Pinpoint the cell where the given text exists, returning its [X, Y] midpoint coordinate. 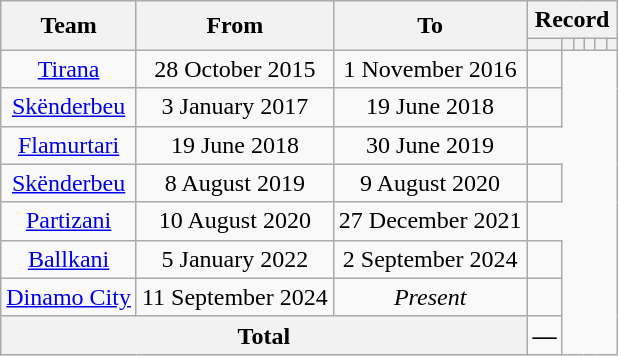
Ballkani [69, 259]
Record [572, 20]
8 August 2019 [234, 183]
Flamurtari [69, 145]
Partizani [69, 221]
Dinamo City [69, 297]
27 December 2021 [430, 221]
3 January 2017 [234, 107]
5 January 2022 [234, 259]
11 September 2024 [234, 297]
To [430, 26]
— [544, 335]
Team [69, 26]
Present [430, 297]
28 October 2015 [234, 69]
30 June 2019 [430, 145]
9 August 2020 [430, 183]
2 September 2024 [430, 259]
Total [264, 335]
Tirana [69, 69]
10 August 2020 [234, 221]
From [234, 26]
1 November 2016 [430, 69]
